Detect which cell encompasses the target text, then output its [x, y] center coordinate. 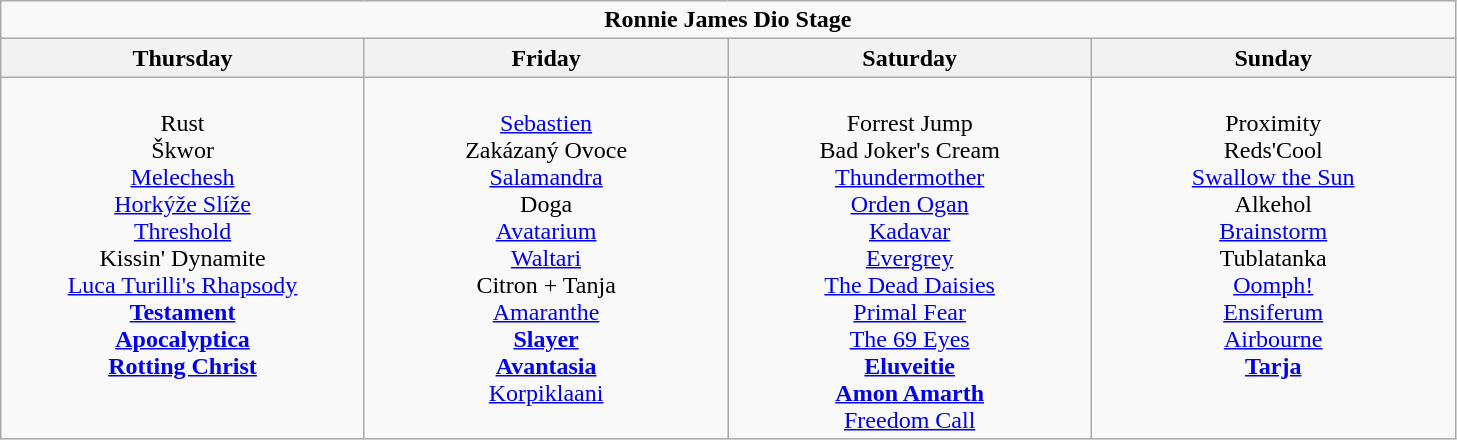
Sebastien Zakázaný Ovoce Salamandra Doga Avatarium Waltari Citron + Tanja Amaranthe Slayer Avantasia Korpiklaani [546, 258]
Rust Škwor Melechesh Horkýže Slíže Threshold Kissin' Dynamite Luca Turilli's Rhapsody Testament Apocalyptica Rotting Christ [183, 258]
Forrest Jump Bad Joker's Cream Thundermother Orden Ogan Kadavar Evergrey The Dead Daisies Primal Fear The 69 Eyes Eluveitie Amon Amarth Freedom Call [910, 258]
Thursday [183, 58]
Proximity Reds'Cool Swallow the Sun Alkehol Brainstorm Tublatanka Oomph! Ensiferum Airbourne Tarja [1273, 258]
Sunday [1273, 58]
Saturday [910, 58]
Friday [546, 58]
Ronnie James Dio Stage [728, 20]
